Extract the (X, Y) coordinate from the center of the cell holding the provided text.  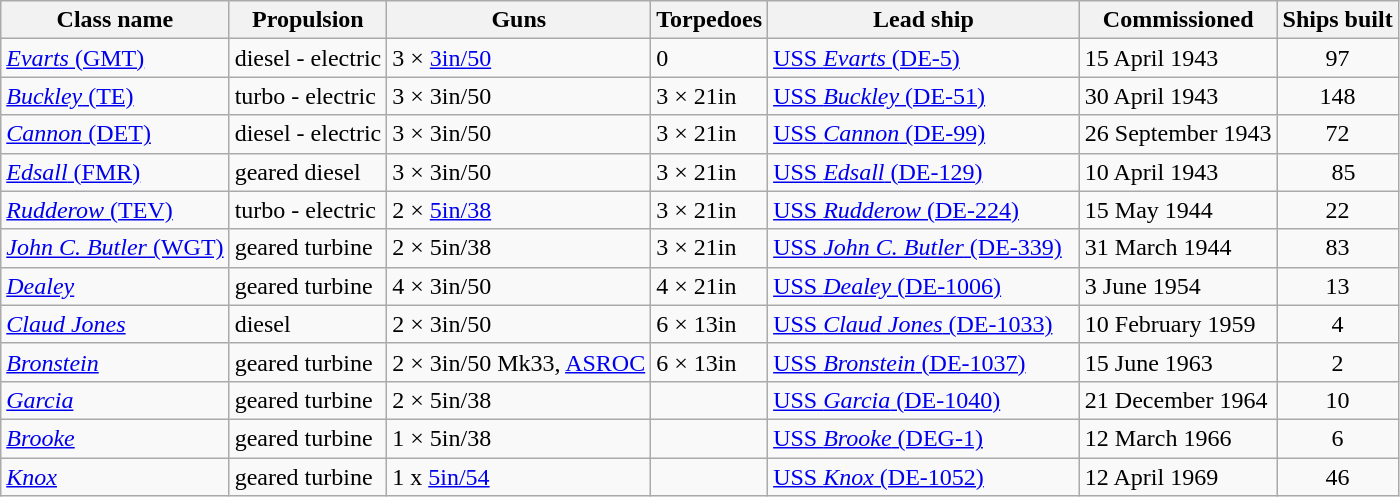
Claud Jones (115, 324)
USS Knox (DE-1052) (924, 477)
2 × 3in/50 Mk33, ASROC (519, 362)
0 (710, 58)
30 April 1943 (1178, 96)
USS Garcia (DE-1040) (924, 400)
Class name (115, 20)
USS Buckley (DE-51) (924, 96)
diesel (308, 324)
Edsall (FMR) (115, 172)
Lead ship (924, 20)
Bronstein (115, 362)
72 (1338, 134)
Garcia (115, 400)
Ships built (1338, 20)
21 December 1964 (1178, 400)
USS John C. Butler (DE-339) (924, 248)
Propulsion (308, 20)
USS Evarts (DE-5) (924, 58)
Brooke (115, 438)
Rudderow (TEV) (115, 210)
15 April 1943 (1178, 58)
46 (1338, 477)
12 April 1969 (1178, 477)
Buckley (TE) (115, 96)
12 March 1966 (1178, 438)
13 (1338, 286)
John C. Butler (WGT) (115, 248)
10 April 1943 (1178, 172)
10 February 1959 (1178, 324)
1 × 5in/38 (519, 438)
15 May 1944 (1178, 210)
4 × 3in/50 (519, 286)
3 June 1954 (1178, 286)
USS Brooke (DEG-1) (924, 438)
Commissioned (1178, 20)
geared diesel (308, 172)
Torpedoes (710, 20)
1 x 5in/54 (519, 477)
83 (1338, 248)
USS Cannon (DE-99) (924, 134)
10 (1338, 400)
USS Dealey (DE-1006) (924, 286)
Knox (115, 477)
4 (1338, 324)
2 × 3in/50 (519, 324)
USS Edsall (DE-129) (924, 172)
15 June 1963 (1178, 362)
31 March 1944 (1178, 248)
Cannon (DET) (115, 134)
4 × 21in (710, 286)
USS Claud Jones (DE-1033) (924, 324)
Dealey (115, 286)
22 (1338, 210)
148 (1338, 96)
6 (1338, 438)
USS Bronstein (DE-1037) (924, 362)
Guns (519, 20)
26 September 1943 (1178, 134)
Evarts (GMT) (115, 58)
2 (1338, 362)
USS Rudderow (DE-224) (924, 210)
97 (1338, 58)
85 (1338, 172)
